Capture the cell that displays the provided text and extract its (x, y) central coordinate. 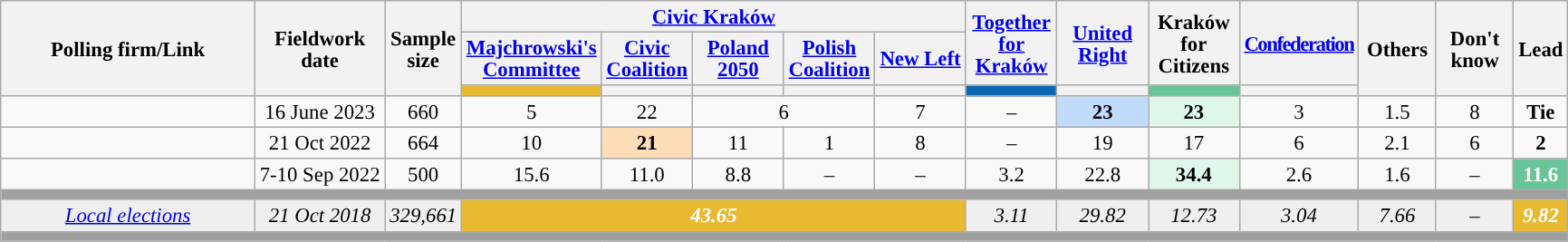
22 (647, 112)
664 (424, 143)
Others (1398, 49)
500 (424, 174)
21 (647, 143)
34.4 (1194, 174)
15.6 (531, 174)
Majchrowski's Committee (531, 60)
New Left (920, 60)
1.6 (1398, 174)
5 (531, 112)
Tie (1541, 112)
1 (830, 143)
3.11 (1011, 216)
660 (424, 112)
43.65 (714, 216)
Lead (1541, 49)
9.82 (1541, 216)
7.66 (1398, 216)
21 Oct 2018 (319, 216)
12.73 (1194, 216)
Civic Kraków (714, 16)
22.8 (1103, 174)
Civic Coalition (647, 60)
21 Oct 2022 (319, 143)
Local elections (129, 216)
7-10 Sep 2022 (319, 174)
3.04 (1299, 216)
8.8 (739, 174)
Fieldworkdate (319, 49)
10 (531, 143)
2.6 (1299, 174)
1.5 (1398, 112)
Polling firm/Link (129, 49)
Polish Coalition (830, 60)
Poland 2050 (739, 60)
16 June 2023 (319, 112)
2 (1541, 143)
329,661 (424, 216)
11 (739, 143)
United Right (1103, 44)
Kraków for Citizens (1194, 44)
17 (1194, 143)
11.0 (647, 174)
11.6 (1541, 174)
2.1 (1398, 143)
Don't know (1475, 49)
Samplesize (424, 49)
3 (1299, 112)
Together for Kraków (1011, 44)
29.82 (1103, 216)
19 (1103, 143)
3.2 (1011, 174)
Confederation (1299, 44)
7 (920, 112)
